Provide the (x, y) coordinate of the cell's center where the given text is located.  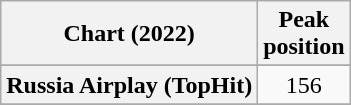
Russia Airplay (TopHit) (130, 85)
Chart (2022) (130, 34)
Peakposition (304, 34)
156 (304, 85)
